Scan for the cell matching the given text and deliver its (X, Y) coordinate at center. 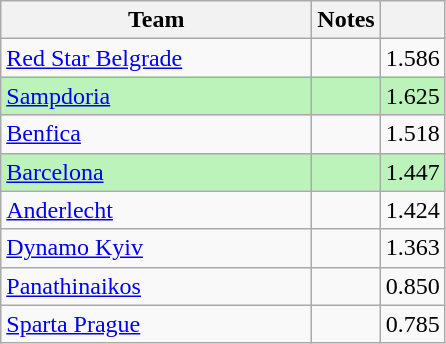
Dynamo Kyiv (156, 248)
Panathinaikos (156, 286)
Anderlecht (156, 210)
Red Star Belgrade (156, 58)
1.424 (412, 210)
Sparta Prague (156, 324)
1.363 (412, 248)
0.850 (412, 286)
1.447 (412, 172)
1.518 (412, 134)
Notes (346, 20)
0.785 (412, 324)
Team (156, 20)
Barcelona (156, 172)
1.625 (412, 96)
Sampdoria (156, 96)
Benfica (156, 134)
1.586 (412, 58)
